Determine the [x, y] coordinate at the center of the cell enclosing the given text.  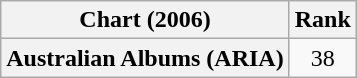
Australian Albums (ARIA) [145, 58]
38 [322, 58]
Chart (2006) [145, 20]
Rank [322, 20]
